For the text-containing cell, return its midpoint in [X, Y] coordinate format. 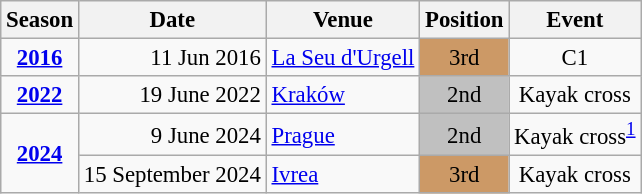
Date [172, 20]
2022 [40, 95]
Venue [342, 20]
Ivrea [342, 175]
Event [575, 20]
La Seu d'Urgell [342, 58]
11 Jun 2016 [172, 58]
Prague [342, 135]
2016 [40, 58]
2024 [40, 154]
Position [464, 20]
Season [40, 20]
19 June 2022 [172, 95]
C1 [575, 58]
Kayak cross1 [575, 135]
Kraków [342, 95]
9 June 2024 [172, 135]
15 September 2024 [172, 175]
